From the cell containing the given text, extract its center point as (x, y) coordinate. 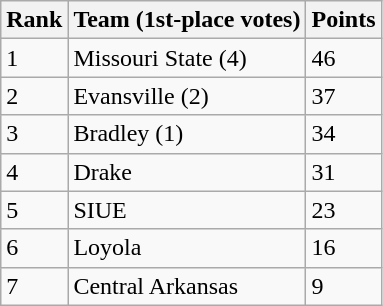
4 (34, 172)
34 (344, 134)
1 (34, 58)
SIUE (187, 210)
Team (1st-place votes) (187, 20)
3 (34, 134)
23 (344, 210)
5 (34, 210)
46 (344, 58)
Central Arkansas (187, 286)
37 (344, 96)
9 (344, 286)
Rank (34, 20)
2 (34, 96)
16 (344, 248)
Missouri State (4) (187, 58)
6 (34, 248)
Loyola (187, 248)
Bradley (1) (187, 134)
31 (344, 172)
Drake (187, 172)
7 (34, 286)
Evansville (2) (187, 96)
Points (344, 20)
